Pinpoint the cell where the given text exists, returning its [x, y] midpoint coordinate. 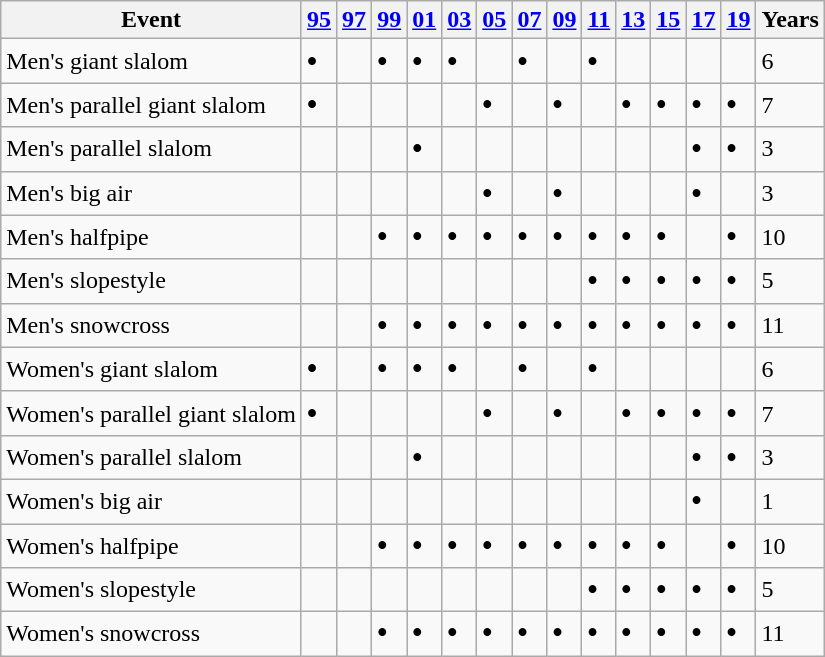
Men's halfpipe [152, 237]
Women's big air [152, 501]
Men's slopestyle [152, 281]
Men's parallel giant slalom [152, 105]
Men's giant slalom [152, 61]
01 [424, 20]
03 [460, 20]
Women's snowcross [152, 634]
09 [564, 20]
Years [790, 20]
Women's halfpipe [152, 546]
Men's snowcross [152, 325]
19 [738, 20]
Event [152, 20]
Women's parallel giant slalom [152, 413]
Women's slopestyle [152, 590]
97 [354, 20]
07 [530, 20]
13 [634, 20]
Men's big air [152, 193]
Women's parallel slalom [152, 457]
Women's giant slalom [152, 369]
99 [390, 20]
1 [790, 501]
17 [704, 20]
05 [494, 20]
Men's parallel slalom [152, 149]
15 [668, 20]
95 [318, 20]
